Scan for the cell matching the given text and deliver its [X, Y] coordinate at center. 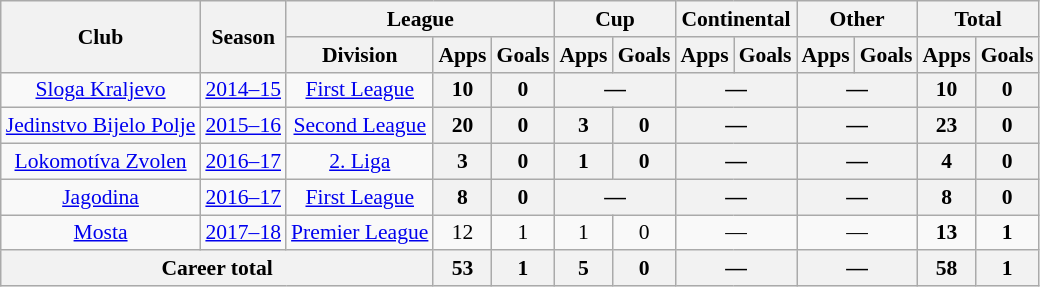
League [420, 19]
2014–15 [243, 90]
4 [947, 162]
20 [462, 126]
Club [101, 36]
Lokomotíva Zvolen [101, 162]
Cup [614, 19]
Sloga Kraljevo [101, 90]
Jedinstvo Bijelo Polje [101, 126]
53 [462, 269]
12 [462, 233]
58 [947, 269]
Mosta [101, 233]
2. Liga [360, 162]
Career total [218, 269]
Continental [736, 19]
Other [858, 19]
13 [947, 233]
Total [978, 19]
Premier League [360, 233]
Division [360, 55]
5 [583, 269]
Season [243, 36]
2015–16 [243, 126]
2017–18 [243, 233]
23 [947, 126]
Jagodina [101, 197]
Second League [360, 126]
